Extract the [X, Y] coordinate from the center of the cell holding the provided text.  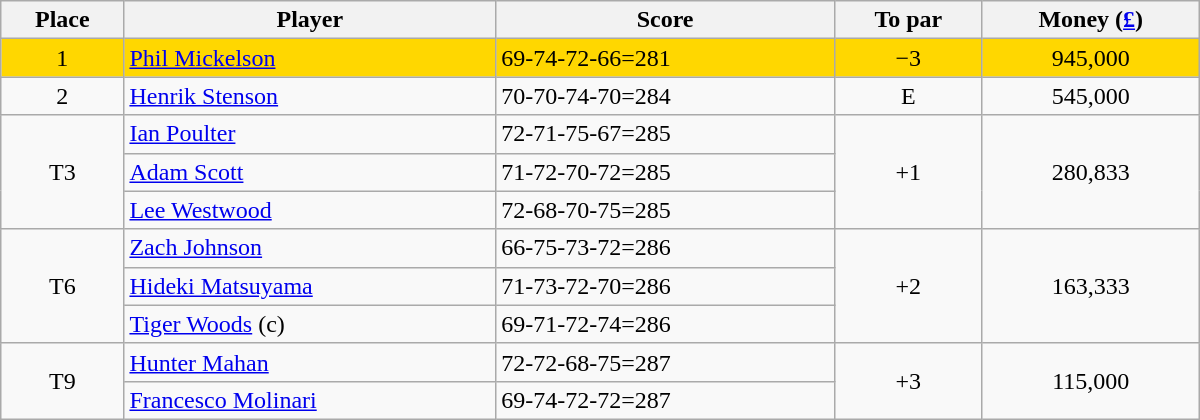
66-75-73-72=286 [666, 248]
T3 [62, 172]
T9 [62, 381]
+3 [908, 381]
Place [62, 20]
Hideki Matsuyama [310, 286]
71-72-70-72=285 [666, 172]
+1 [908, 172]
945,000 [1090, 58]
Lee Westwood [310, 210]
Henrik Stenson [310, 96]
71-73-72-70=286 [666, 286]
Ian Poulter [310, 134]
E [908, 96]
69-74-72-66=281 [666, 58]
Phil Mickelson [310, 58]
1 [62, 58]
T6 [62, 286]
163,333 [1090, 286]
72-71-75-67=285 [666, 134]
To par [908, 20]
70-70-74-70=284 [666, 96]
69-74-72-72=287 [666, 400]
−3 [908, 58]
Francesco Molinari [310, 400]
72-72-68-75=287 [666, 362]
115,000 [1090, 381]
69-71-72-74=286 [666, 324]
Score [666, 20]
Player [310, 20]
Adam Scott [310, 172]
545,000 [1090, 96]
Hunter Mahan [310, 362]
Zach Johnson [310, 248]
72-68-70-75=285 [666, 210]
280,833 [1090, 172]
2 [62, 96]
Money (£) [1090, 20]
Tiger Woods (c) [310, 324]
+2 [908, 286]
